Return the (X, Y) coordinate for the center point of the cell that contains the specified text.  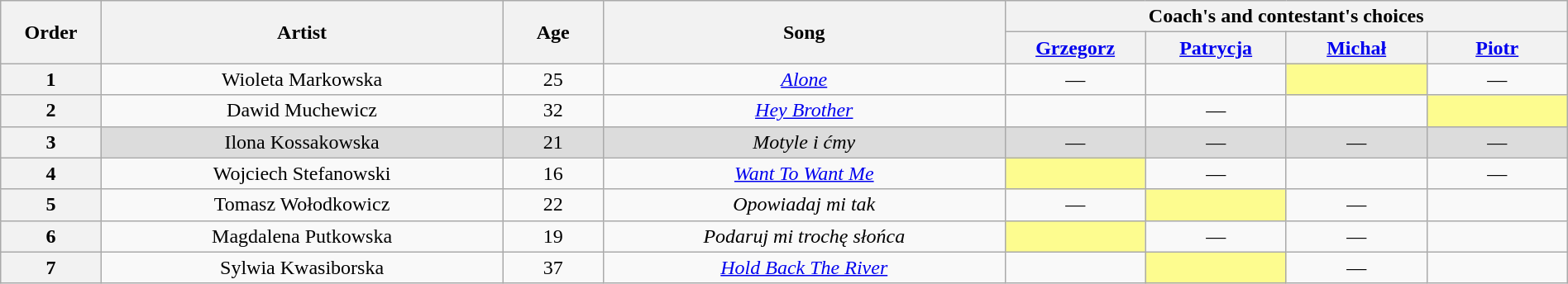
Alone (804, 79)
Song (804, 32)
Sylwia Kwasiborska (302, 267)
Wioleta Markowska (302, 79)
Magdalena Putkowska (302, 236)
32 (552, 111)
Order (51, 32)
19 (552, 236)
Motyle i ćmy (804, 142)
4 (51, 173)
Wojciech Stefanowski (302, 173)
21 (552, 142)
16 (552, 173)
2 (51, 111)
22 (552, 205)
7 (51, 267)
Artist (302, 32)
Ilona Kossakowska (302, 142)
1 (51, 79)
Want To Want Me (804, 173)
Michał (1356, 48)
Patrycja (1216, 48)
Coach's and contestant's choices (1286, 17)
6 (51, 236)
Podaruj mi trochę słońca (804, 236)
Age (552, 32)
Piotr (1497, 48)
Hey Brother (804, 111)
Tomasz Wołodkowicz (302, 205)
25 (552, 79)
Opowiadaj mi tak (804, 205)
5 (51, 205)
Hold Back The River (804, 267)
3 (51, 142)
37 (552, 267)
Grzegorz (1075, 48)
Dawid Muchewicz (302, 111)
